Detect which cell encompasses the target text, then output its [x, y] center coordinate. 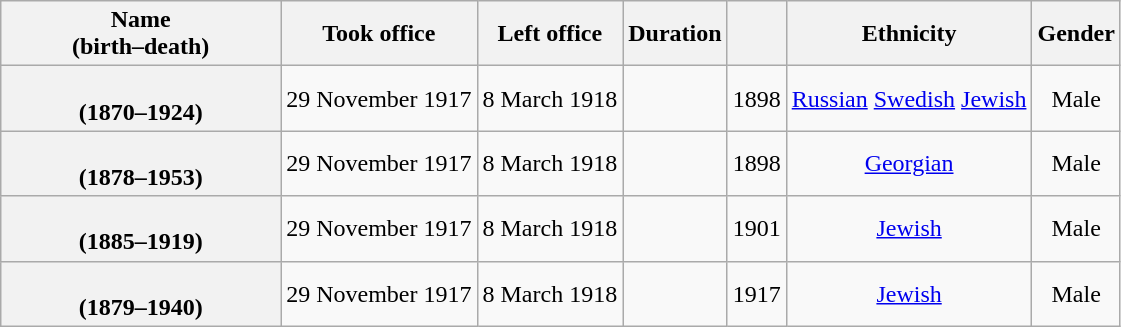
Left office [550, 34]
Name(birth–death) [141, 34]
Ethnicity [909, 34]
Took office [379, 34]
1917 [756, 294]
Gender [1076, 34]
Russian Swedish Jewish [909, 98]
(1885–1919) [141, 228]
(1878–1953) [141, 164]
(1870–1924) [141, 98]
Georgian [909, 164]
(1879–1940) [141, 294]
1901 [756, 228]
Duration [675, 34]
